Output the (X, Y) coordinate of the center of the cell containing the given text.  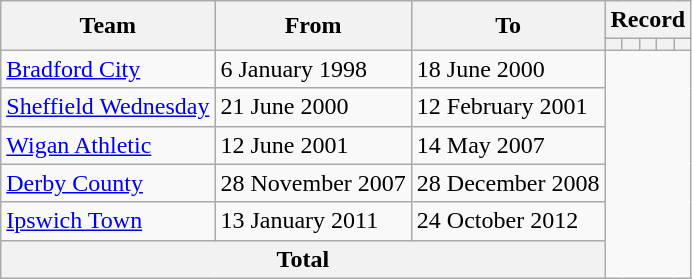
6 January 1998 (313, 69)
24 October 2012 (508, 221)
To (508, 26)
Sheffield Wednesday (108, 107)
21 June 2000 (313, 107)
28 December 2008 (508, 183)
13 January 2011 (313, 221)
Team (108, 26)
18 June 2000 (508, 69)
28 November 2007 (313, 183)
Ipswich Town (108, 221)
14 May 2007 (508, 145)
Bradford City (108, 69)
12 June 2001 (313, 145)
12 February 2001 (508, 107)
Derby County (108, 183)
Wigan Athletic (108, 145)
Total (303, 259)
From (313, 26)
Record (648, 20)
